Detect which cell encompasses the target text, then output its (X, Y) center coordinate. 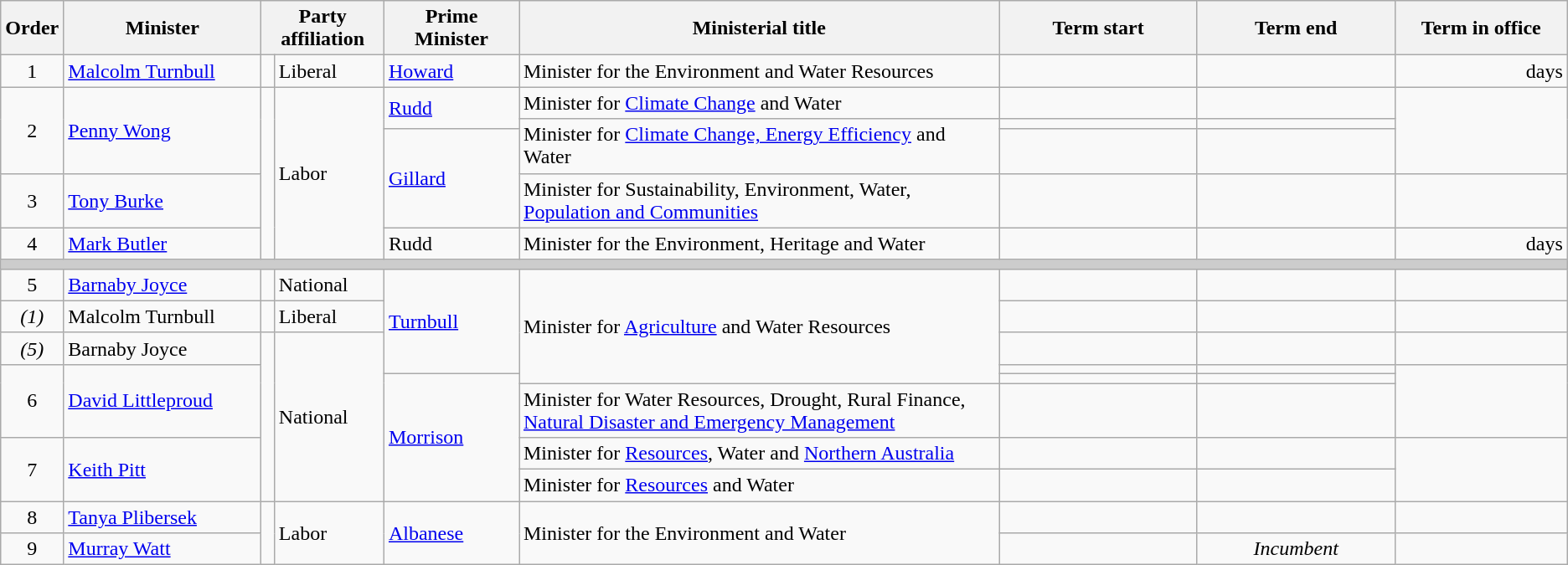
5 (32, 285)
Howard (451, 71)
Keith Pitt (162, 470)
1 (32, 71)
(1) (32, 316)
Incumbent (1296, 549)
David Littleproud (162, 400)
Party affiliation (323, 28)
Tony Burke (162, 201)
Gillard (451, 177)
(5) (32, 348)
Term in office (1481, 28)
Minister for Agriculture and Water Resources (760, 326)
Morrison (451, 437)
2 (32, 131)
7 (32, 470)
Minister for Resources and Water (760, 485)
Ministerial title (760, 28)
Minister for the Environment and Water (760, 533)
Prime Minister (451, 28)
Minister for Resources, Water and Northern Australia (760, 454)
Albanese (451, 533)
6 (32, 400)
Minister for the Environment and Water Resources (760, 71)
Minister for Climate Change, Energy Efficiency and Water (760, 146)
Turnbull (451, 321)
8 (32, 517)
9 (32, 549)
4 (32, 244)
Term end (1296, 28)
Mark Butler (162, 244)
Minister for Sustainability, Environment, Water, Population and Communities (760, 201)
Order (32, 28)
Murray Watt (162, 549)
Tanya Plibersek (162, 517)
Penny Wong (162, 131)
Term start (1098, 28)
Minister for Climate Change and Water (760, 103)
3 (32, 201)
Minister for Water Resources, Drought, Rural Finance, Natural Disaster and Emergency Management (760, 410)
Minister (162, 28)
Minister for the Environment, Heritage and Water (760, 244)
